From the cell containing the given text, extract its center point as (x, y) coordinate. 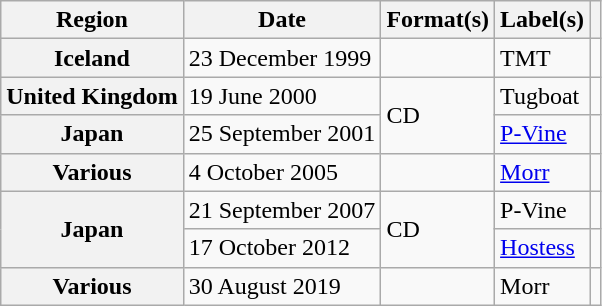
21 September 2007 (282, 210)
Tugboat (542, 96)
25 September 2001 (282, 134)
19 June 2000 (282, 96)
Format(s) (438, 20)
23 December 1999 (282, 58)
4 October 2005 (282, 172)
Hostess (542, 248)
17 October 2012 (282, 248)
Date (282, 20)
Region (92, 20)
30 August 2019 (282, 286)
Label(s) (542, 20)
United Kingdom (92, 96)
TMT (542, 58)
Iceland (92, 58)
